Provide the [x, y] coordinate of the cell's center where the given text is located.  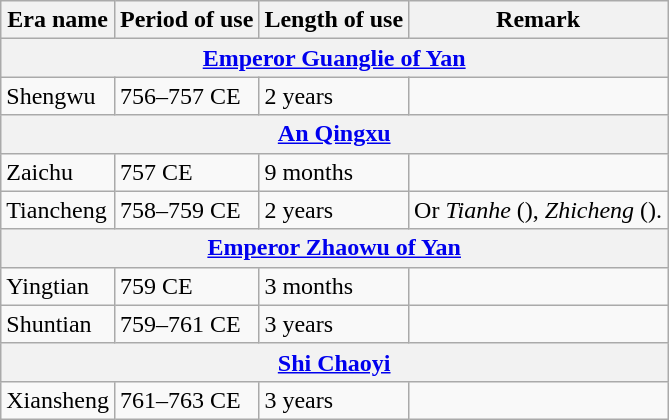
759–761 CE [186, 324]
3 months [334, 286]
759 CE [186, 286]
758–759 CE [186, 210]
Xiansheng [58, 400]
Shuntian [58, 324]
Remark [538, 20]
Shengwu [58, 96]
An Qingxu [334, 134]
9 months [334, 172]
757 CE [186, 172]
761–763 CE [186, 400]
756–757 CE [186, 96]
Emperor Guanglie of Yan [334, 58]
Shi Chaoyi [334, 362]
Length of use [334, 20]
Tiancheng [58, 210]
Period of use [186, 20]
Emperor Zhaowu of Yan [334, 248]
Or Tianhe (), Zhicheng (). [538, 210]
Era name [58, 20]
Yingtian [58, 286]
Zaichu [58, 172]
